Scan for the cell matching the given text and deliver its (X, Y) coordinate at center. 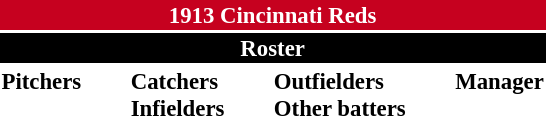
1913 Cincinnati Reds (272, 15)
Roster (272, 48)
